From the cell containing the given text, extract its center point as (x, y) coordinate. 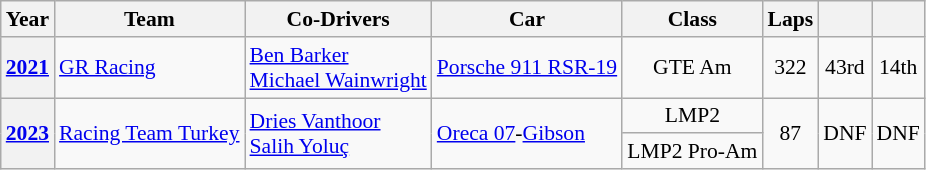
2021 (28, 68)
GR Racing (149, 68)
14th (898, 68)
Racing Team Turkey (149, 134)
Oreca 07-Gibson (527, 134)
2023 (28, 134)
322 (790, 68)
Co-Drivers (338, 19)
Dries Vanthoor Salih Yoluç (338, 134)
Laps (790, 19)
Ben Barker Michael Wainwright (338, 68)
LMP2 Pro-Am (692, 152)
LMP2 (692, 116)
Year (28, 19)
43rd (844, 68)
Porsche 911 RSR-19 (527, 68)
Team (149, 19)
Car (527, 19)
GTE Am (692, 68)
87 (790, 134)
Class (692, 19)
